Detect which cell encompasses the target text, then output its (X, Y) center coordinate. 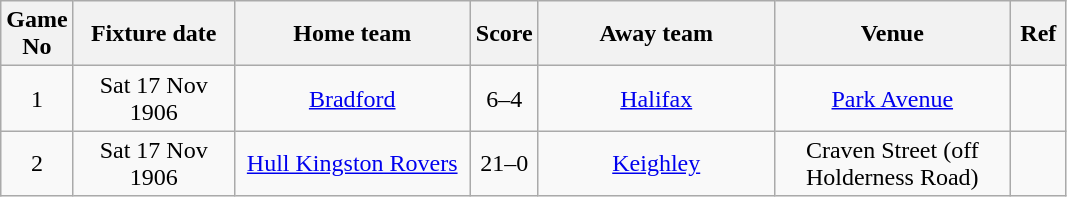
Hull Kingston Rovers (352, 164)
2 (37, 164)
Home team (352, 34)
Keighley (656, 164)
6–4 (504, 98)
Venue (892, 34)
21–0 (504, 164)
Score (504, 34)
1 (37, 98)
Bradford (352, 98)
Game No (37, 34)
Away team (656, 34)
Fixture date (154, 34)
Craven Street (off Holderness Road) (892, 164)
Park Avenue (892, 98)
Ref (1038, 34)
Halifax (656, 98)
